Output the (x, y) coordinate of the center of the cell containing the given text.  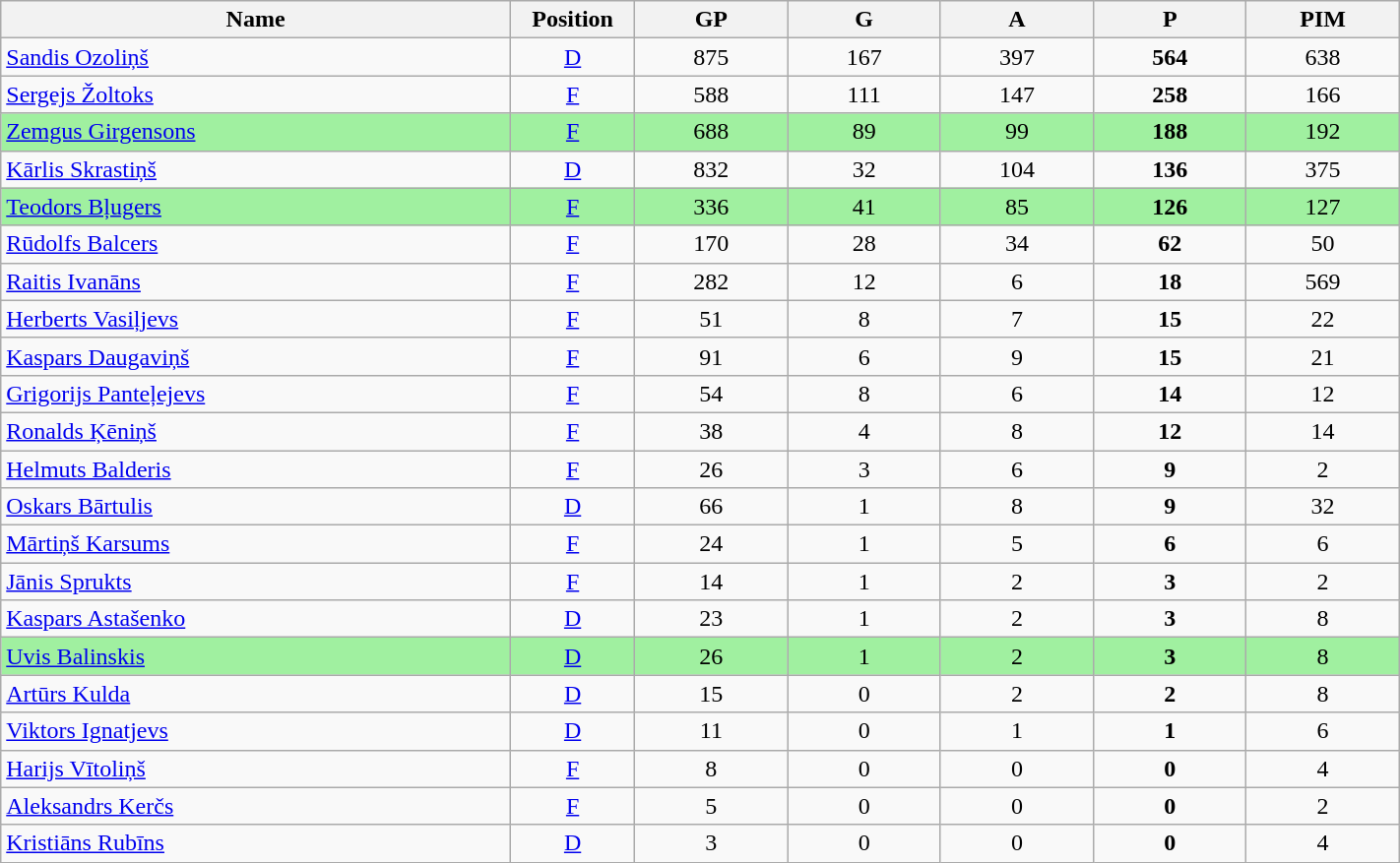
688 (711, 132)
569 (1323, 281)
Jānis Sprukts (256, 582)
Ronalds Ķēniņš (256, 431)
Kaspars Astašenko (256, 619)
167 (864, 57)
170 (711, 244)
564 (1170, 57)
Position (572, 20)
Sergejs Žoltoks (256, 94)
54 (711, 394)
Oskars Bārtulis (256, 507)
89 (864, 132)
104 (1016, 169)
126 (1170, 207)
PIM (1323, 20)
18 (1170, 281)
Viktors Ignatjevs (256, 731)
24 (711, 544)
34 (1016, 244)
21 (1323, 356)
G (864, 20)
41 (864, 207)
Artūrs Kulda (256, 694)
Sandis Ozoliņš (256, 57)
Raitis Ivanāns (256, 281)
111 (864, 94)
Harijs Vītoliņš (256, 769)
588 (711, 94)
Uvis Balinskis (256, 656)
Kristiāns Rubīns (256, 843)
99 (1016, 132)
Herberts Vasiļjevs (256, 319)
85 (1016, 207)
Name (256, 20)
375 (1323, 169)
192 (1323, 132)
Mārtiņš Karsums (256, 544)
127 (1323, 207)
Teodors Bļugers (256, 207)
51 (711, 319)
91 (711, 356)
638 (1323, 57)
22 (1323, 319)
38 (711, 431)
62 (1170, 244)
Kārlis Skrastiņš (256, 169)
136 (1170, 169)
7 (1016, 319)
Helmuts Balderis (256, 469)
258 (1170, 94)
11 (711, 731)
282 (711, 281)
832 (711, 169)
23 (711, 619)
188 (1170, 132)
Grigorijs Panteļejevs (256, 394)
166 (1323, 94)
397 (1016, 57)
Rūdolfs Balcers (256, 244)
Kaspars Daugaviņš (256, 356)
Aleksandrs Kerčs (256, 806)
66 (711, 507)
A (1016, 20)
28 (864, 244)
GP (711, 20)
147 (1016, 94)
Zemgus Girgensons (256, 132)
50 (1323, 244)
P (1170, 20)
875 (711, 57)
336 (711, 207)
